Search for the cell housing the specified text and yield its [X, Y] center coordinate. 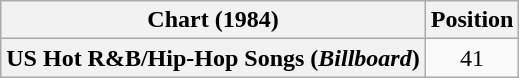
Position [472, 20]
Chart (1984) [213, 20]
41 [472, 58]
US Hot R&B/Hip-Hop Songs (Billboard) [213, 58]
